Detect which cell encompasses the target text, then output its (X, Y) center coordinate. 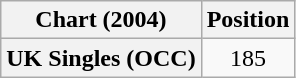
UK Singles (OCC) (101, 58)
185 (248, 58)
Chart (2004) (101, 20)
Position (248, 20)
